Extract the [X, Y] coordinate from the center of the cell holding the provided text.  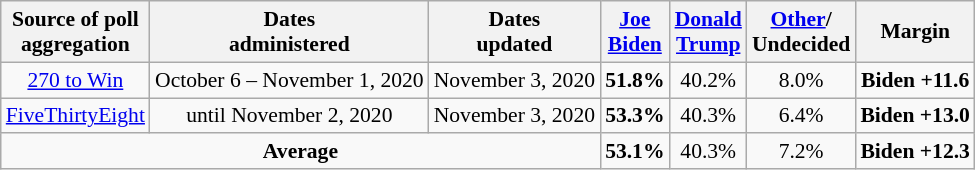
Other/Undecided [801, 32]
Biden +12.3 [915, 152]
51.8% [634, 80]
DonaldTrump [708, 32]
October 6 – November 1, 2020 [290, 80]
JoeBiden [634, 32]
FiveThirtyEight [76, 116]
53.1% [634, 152]
Dates administered [290, 32]
Margin [915, 32]
8.0% [801, 80]
40.2% [708, 80]
6.4% [801, 116]
until November 2, 2020 [290, 116]
53.3% [634, 116]
Dates updated [514, 32]
7.2% [801, 152]
Source of pollaggregation [76, 32]
Biden +13.0 [915, 116]
270 to Win [76, 80]
Biden +11.6 [915, 80]
Average [300, 152]
